Extract the [x, y] coordinate from the center of the cell holding the provided text.  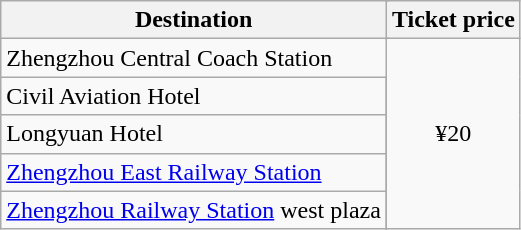
Zhengzhou Central Coach Station [194, 58]
Ticket price [453, 20]
¥20 [453, 134]
Destination [194, 20]
Zhengzhou East Railway Station [194, 172]
Zhengzhou Railway Station west plaza [194, 210]
Civil Aviation Hotel [194, 96]
Longyuan Hotel [194, 134]
